Provide the (X, Y) coordinate of the cell's center where the given text is located.  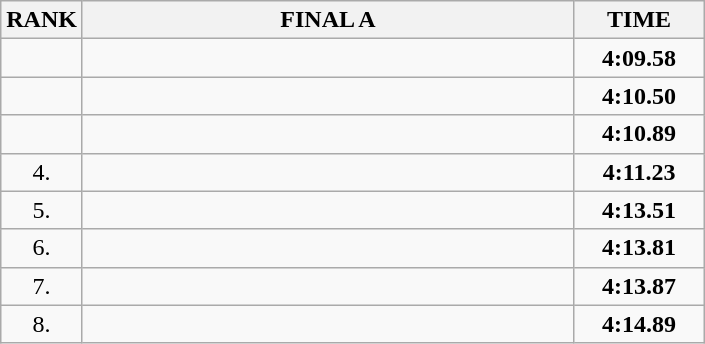
8. (42, 324)
RANK (42, 20)
4:09.58 (640, 58)
6. (42, 248)
4:10.89 (640, 134)
TIME (640, 20)
5. (42, 210)
4:13.81 (640, 248)
4:13.51 (640, 210)
FINAL A (328, 20)
4:10.50 (640, 96)
4:14.89 (640, 324)
4. (42, 172)
7. (42, 286)
4:13.87 (640, 286)
4:11.23 (640, 172)
